Identify which cell holds the provided text, then report its [X, Y] central coordinate. 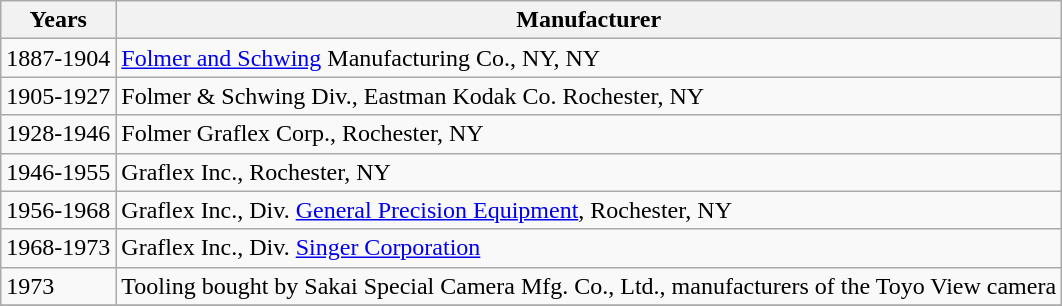
Manufacturer [589, 20]
1905-1927 [58, 96]
Folmer Graflex Corp., Rochester, NY [589, 134]
Graflex Inc., Rochester, NY [589, 172]
1973 [58, 286]
Graflex Inc., Div. Singer Corporation [589, 248]
1928-1946 [58, 134]
Folmer and Schwing Manufacturing Co., NY, NY [589, 58]
1956-1968 [58, 210]
Tooling bought by Sakai Special Camera Mfg. Co., Ltd., manufacturers of the Toyo View camera [589, 286]
1946-1955 [58, 172]
1968-1973 [58, 248]
1887-1904 [58, 58]
Graflex Inc., Div. General Precision Equipment, Rochester, NY [589, 210]
Years [58, 20]
Folmer & Schwing Div., Eastman Kodak Co. Rochester, NY [589, 96]
